Determine the [x, y] coordinate at the center of the cell enclosing the given text.  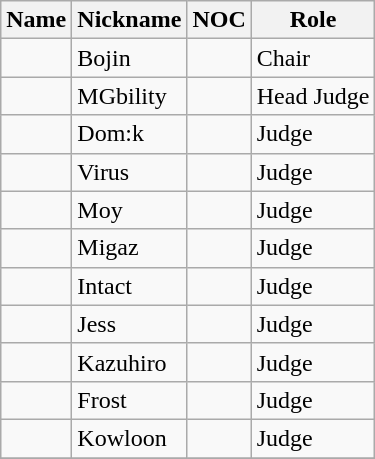
Bojin [130, 58]
Kowloon [130, 438]
NOC [219, 20]
Moy [130, 210]
Migaz [130, 248]
Intact [130, 286]
MGbility [130, 96]
Name [36, 20]
Nickname [130, 20]
Virus [130, 172]
Kazuhiro [130, 362]
Head Judge [313, 96]
Dom:k [130, 134]
Frost [130, 400]
Jess [130, 324]
Chair [313, 58]
Role [313, 20]
